Extract the (x, y) coordinate from the center of the cell holding the provided text.  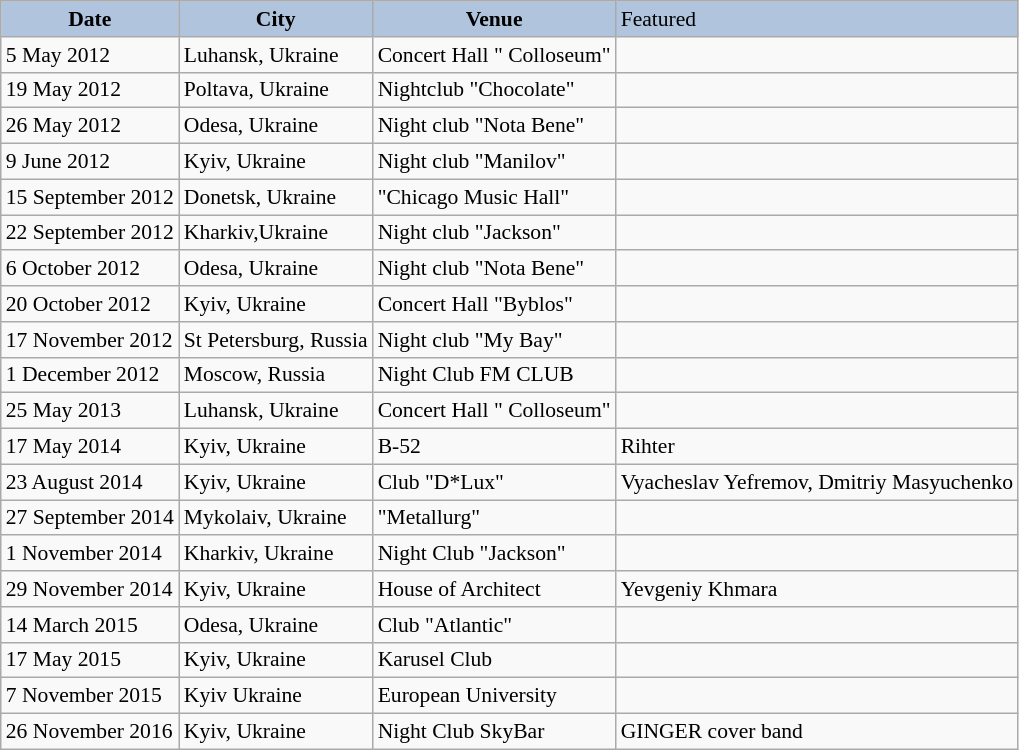
Night Club SkyBar (494, 732)
22 September 2012 (90, 233)
Night club "My Bay" (494, 340)
St Petersburg, Russia (276, 340)
Night club "Manilov" (494, 162)
6 October 2012 (90, 269)
City (276, 19)
Mykolaiv, Ukraine (276, 518)
Club "D*Lux" (494, 482)
Kharkiv, Ukraine (276, 554)
Yevgeniy Khmara (818, 589)
Night club "Jackson" (494, 233)
17 November 2012 (90, 340)
23 August 2014 (90, 482)
Kharkiv,Ukraine (276, 233)
Karusel Club (494, 660)
European University (494, 696)
14 March 2015 (90, 625)
5 May 2012 (90, 55)
Featured (818, 19)
26 November 2016 (90, 732)
Moscow, Russia (276, 375)
27 September 2014 (90, 518)
26 May 2012 (90, 126)
7 November 2015 (90, 696)
Nightclub "Chocolate" (494, 90)
9 June 2012 (90, 162)
1 December 2012 (90, 375)
29 November 2014 (90, 589)
Vyacheslav Yefremov, Dmitriy Masyuchenko (818, 482)
Rihter (818, 447)
17 May 2015 (90, 660)
Night Club FM CLUB (494, 375)
Concert Hall "Byblos" (494, 304)
"Chicago Music Hall" (494, 197)
GINGER cover band (818, 732)
1 November 2014 (90, 554)
House of Architect (494, 589)
Club "Atlantic" (494, 625)
B-52 (494, 447)
17 May 2014 (90, 447)
Kyiv Ukraine (276, 696)
15 September 2012 (90, 197)
Poltava, Ukraine (276, 90)
25 May 2013 (90, 411)
"Metallurg" (494, 518)
19 May 2012 (90, 90)
Venue (494, 19)
Date (90, 19)
Donetsk, Ukraine (276, 197)
20 October 2012 (90, 304)
Night Club "Jackson" (494, 554)
